Locate the cell with the specified text and output its (x, y) center coordinate. 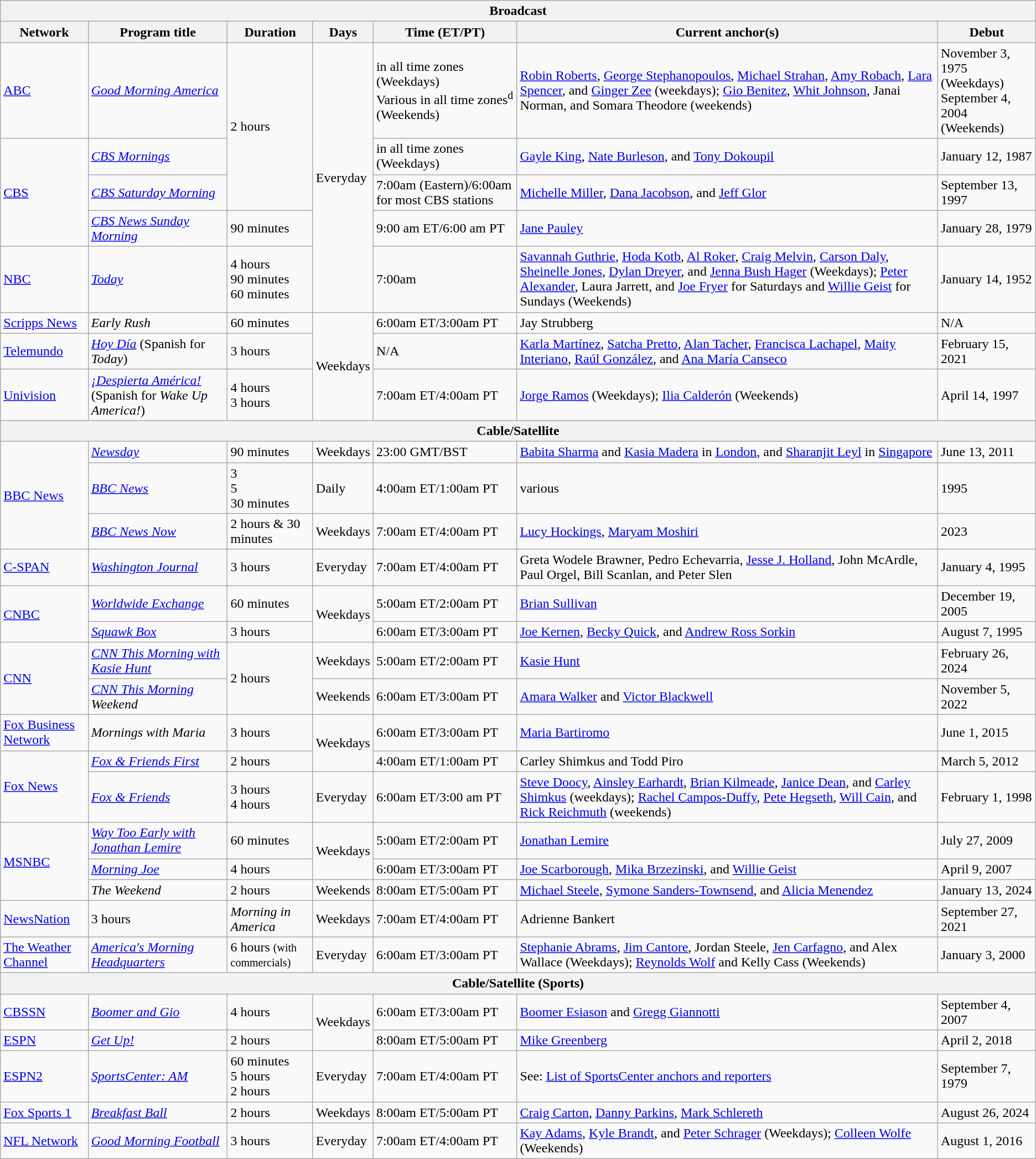
Univision (44, 395)
The Weather Channel (44, 954)
6 hours (with commercials) (270, 954)
Carley Shimkus and Todd Piro (727, 761)
November 3, 1975 (Weekdays)September 4, 2004 (Weekends) (986, 91)
Good Morning Football (158, 1141)
Telemundo (44, 351)
Mike Greenberg (727, 1041)
Babita Sharma and Kasia Madera in London, and Sharanjit Leyl in Singapore (727, 452)
June 1, 2015 (986, 733)
7:00am (445, 279)
Boomer and Gio (158, 1012)
Worldwide Exchange (158, 603)
CNN This Morning Weekend (158, 696)
CNN (44, 679)
9:00 am ET/6:00 am PT (445, 228)
August 1, 2016 (986, 1141)
ABC (44, 91)
Program title (158, 32)
Good Morning America (158, 91)
January 3, 2000 (986, 954)
Time (ET/PT) (445, 32)
Jane Pauley (727, 228)
January 13, 2024 (986, 890)
January 4, 1995 (986, 568)
Fox & Friends First (158, 761)
Network (44, 32)
BBC News Now (158, 531)
4 hours 90 minutes 60 minutes (270, 279)
Adrienne Bankert (727, 919)
CBS Saturday Morning (158, 193)
Cable/Satellite (518, 431)
April 9, 2007 (986, 869)
Breakfast Ball (158, 1113)
March 5, 2012 (986, 761)
September 4, 2007 (986, 1012)
Duration (270, 32)
Scripps News (44, 323)
ESPN2 (44, 1077)
Jonathan Lemire (727, 840)
in all time zones (Weekdays) (445, 156)
December 19, 2005 (986, 603)
See: List of SportsCenter anchors and reporters (727, 1077)
Hoy Día (Spanish for Today) (158, 351)
Jorge Ramos (Weekdays); Ilia Calderón (Weekends) (727, 395)
NBC (44, 279)
Kay Adams, Kyle Brandt, and Peter Schrager (Weekdays); Colleen Wolfe (Weekends) (727, 1141)
1995 (986, 488)
September 7, 1979 (986, 1077)
Michael Steele, Symone Sanders-Townsend, and Alicia Menendez (727, 890)
Newsday (158, 452)
Stephanie Abrams, Jim Cantore, Jordan Steele, Jen Carfagno, and Alex Wallace (Weekdays); Reynolds Wolf and Kelly Cass (Weekends) (727, 954)
Daily (343, 488)
Kasie Hunt (727, 661)
NFL Network (44, 1141)
January 14, 1952 (986, 279)
America's Morning Headquarters (158, 954)
Washington Journal (158, 568)
C-SPAN (44, 568)
Brian Sullivan (727, 603)
CBSSN (44, 1012)
CNBC (44, 614)
6:00am ET/3:00 am PT (445, 797)
Joe Kernen, Becky Quick, and Andrew Ross Sorkin (727, 632)
Greta Wodele Brawner, Pedro Echevarria, Jesse J. Holland, John McArdle, Paul Orgel, Bill Scanlan, and Peter Slen (727, 568)
April 2, 2018 (986, 1041)
Way Too Early with Jonathan Lemire (158, 840)
February 26, 2024 (986, 661)
Debut (986, 32)
Lucy Hockings, Maryam Moshiri (727, 531)
3 hours 4 hours (270, 797)
January 12, 1987 (986, 156)
September 27, 2021 (986, 919)
Boomer Esiason and Gregg Giannotti (727, 1012)
February 1, 1998 (986, 797)
ESPN (44, 1041)
2023 (986, 531)
Michelle Miller, Dana Jacobson, and Jeff Glor (727, 193)
CBS (44, 193)
Fox News (44, 787)
July 27, 2009 (986, 840)
Get Up! (158, 1041)
Fox Business Network (44, 733)
7:00am (Eastern)/6:00am for most CBS stations (445, 193)
June 13, 2011 (986, 452)
NewsNation (44, 919)
August 7, 1995 (986, 632)
Maria Bartiromo (727, 733)
August 26, 2024 (986, 1113)
Today (158, 279)
November 5, 2022 (986, 696)
CBS News Sunday Morning (158, 228)
The Weekend (158, 890)
Cable/Satellite (Sports) (518, 983)
4 hours 3 hours (270, 395)
Amara Walker and Victor Blackwell (727, 696)
Gayle King, Nate Burleson, and Tony Dokoupil (727, 156)
January 28, 1979 (986, 228)
3 5 30 minutes (270, 488)
SportsCenter: AM (158, 1077)
Current anchor(s) (727, 32)
Morning Joe (158, 869)
Days (343, 32)
Jay Strubberg (727, 323)
CBS Mornings (158, 156)
Joe Scarborough, Mika Brzezinski, and Willie Geist (727, 869)
February 15, 2021 (986, 351)
Karla Martínez, Satcha Pretto, Alan Tacher, Francisca Lachapel, Maity Interiano, Raúl González, and Ana María Canseco (727, 351)
MSNBC (44, 861)
in all time zones (Weekdays)Various in all time zonesd (Weekends) (445, 91)
Fox Sports 1 (44, 1113)
April 14, 1997 (986, 395)
Fox & Friends (158, 797)
various (727, 488)
Mornings with Maria (158, 733)
September 13, 1997 (986, 193)
¡Despierta América! (Spanish for Wake Up America!) (158, 395)
Early Rush (158, 323)
2 hours & 30 minutes (270, 531)
CNN This Morning with Kasie Hunt (158, 661)
Morning in America (270, 919)
Squawk Box (158, 632)
Broadcast (518, 11)
23:00 GMT/BST (445, 452)
60 minutes 5 hours 2 hours (270, 1077)
Craig Carton, Danny Parkins, Mark Schlereth (727, 1113)
